Extract the [X, Y] coordinate from the center of the cell holding the provided text.  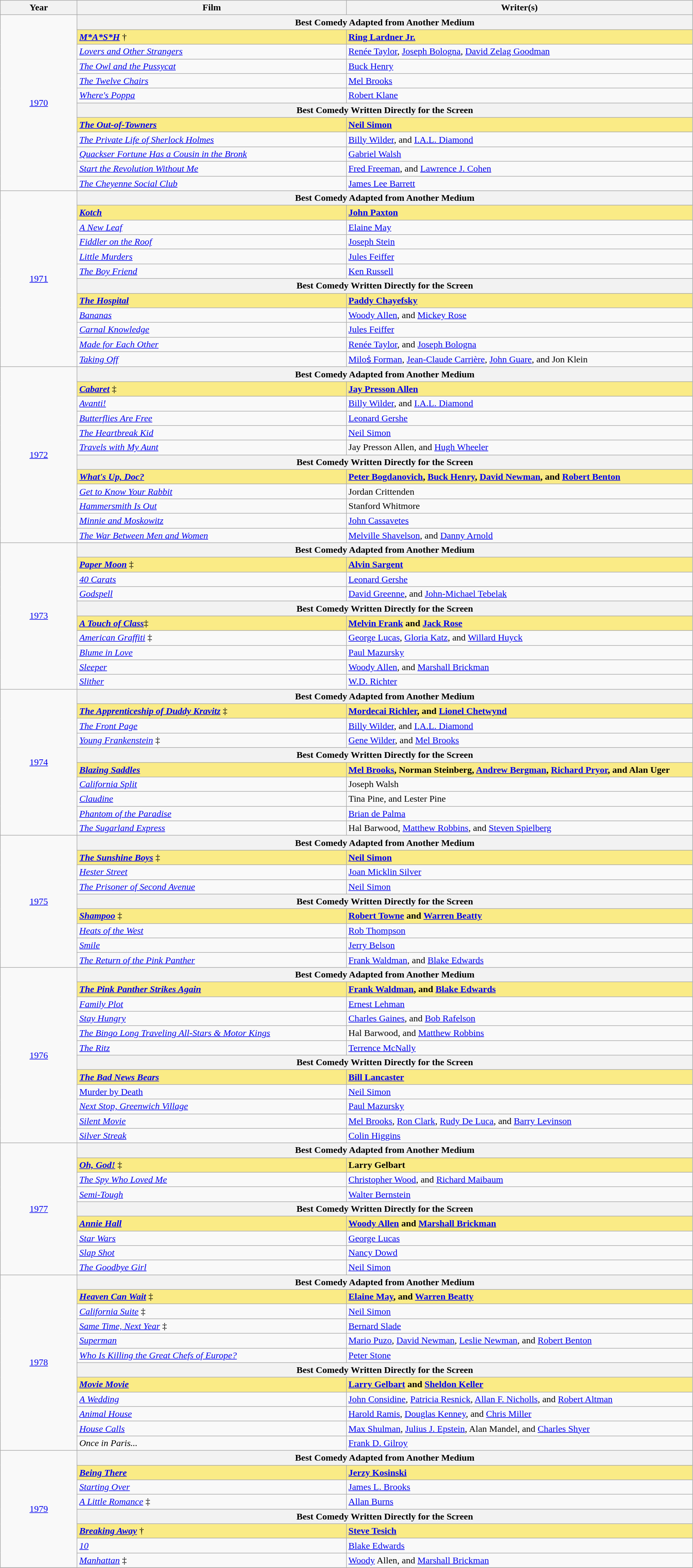
James L. Brooks [520, 1487]
Fred Freeman, and Lawrence J. Cohen [520, 168]
The Owl and the Pussycat [212, 66]
The Boy Friend [212, 271]
House Calls [212, 1428]
1972 [39, 455]
Hester Street [212, 872]
Animal House [212, 1414]
Starting Over [212, 1487]
Ernest Lehman [520, 1004]
Paper Moon ‡ [212, 565]
A Touch of Class‡ [212, 623]
Stay Hungry [212, 1019]
Butterflies Are Free [212, 418]
Rob Thompson [520, 931]
Terrence McNally [520, 1048]
Max Shulman, Julius J. Epstein, Alan Mandel, and Charles Shyer [520, 1428]
The Twelve Chairs [212, 81]
Hammersmith Is Out [212, 506]
John Paxton [520, 213]
The Spy Who Loved Me [212, 1179]
The Hospital [212, 300]
Shampoo ‡ [212, 916]
Young Frankenstein ‡ [212, 740]
Breaking Away † [212, 1531]
Lovers and Other Strangers [212, 52]
California Split [212, 784]
Who Is Killing the Great Chefs of Europe? [212, 1355]
Peter Bogdanovich, Buck Henry, David Newman, and Robert Benton [520, 477]
Bernard Slade [520, 1326]
Being There [212, 1472]
Walter Bernstein [520, 1194]
The Cheyenne Social Club [212, 183]
Movie Movie [212, 1385]
Christopher Wood, and Richard Maibaum [520, 1179]
Allan Burns [520, 1502]
California Suite ‡ [212, 1311]
James Lee Barrett [520, 183]
W.D. Richter [520, 682]
Renée Taylor, Joseph Bologna, David Zelag Goodman [520, 52]
Mel Brooks, Ron Clark, Rudy De Luca, and Barry Levinson [520, 1121]
Mario Puzo, David Newman, Leslie Newman, and Robert Benton [520, 1341]
John Considine, Patricia Resnick, Allan F. Nicholls, and Robert Altman [520, 1399]
Manhattan ‡ [212, 1560]
Avanti! [212, 404]
The Out-of-Towners [212, 125]
What's Up, Doc? [212, 477]
Woody Allen, and Mickey Rose [520, 315]
Alvin Sargent [520, 565]
Silver Streak [212, 1136]
Buck Henry [520, 66]
1971 [39, 279]
1977 [39, 1209]
Fiddler on the Roof [212, 242]
A New Leaf [212, 227]
Joseph Stein [520, 242]
Renée Taylor, and Joseph Bologna [520, 344]
Jay Presson Allen [520, 389]
Hal Barwood, and Matthew Robbins [520, 1033]
Peter Stone [520, 1355]
Star Wars [212, 1238]
Jerry Belson [520, 945]
Carnal Knowledge [212, 330]
Gabriel Walsh [520, 154]
40 Carats [212, 579]
The War Between Men and Women [212, 535]
The Apprenticeship of Duddy Kravitz ‡ [212, 711]
Taking Off [212, 359]
Larry Gelbart [520, 1165]
Writer(s) [520, 8]
The Goodbye Girl [212, 1268]
The Sugarland Express [212, 828]
David Greenne, and John-Michael Tebelak [520, 594]
Larry Gelbart and Sheldon Keller [520, 1385]
Godspell [212, 594]
Sleeper [212, 667]
Get to Know Your Rabbit [212, 491]
Hal Barwood, Matthew Robbins, and Steven Spielberg [520, 828]
Joseph Walsh [520, 784]
Cabaret ‡ [212, 389]
Blume in Love [212, 652]
Harold Ramis, Douglas Kenney, and Chris Miller [520, 1414]
Bill Lancaster [520, 1077]
The Heartbreak Kid [212, 433]
Start the Revolution Without Me [212, 168]
Brian de Palma [520, 814]
A Little Romance ‡ [212, 1502]
American Graffiti ‡ [212, 638]
Phantom of the Paradise [212, 814]
The Bad News Bears [212, 1077]
Jordan Crittenden [520, 491]
Made for Each Other [212, 344]
Nancy Dowd [520, 1253]
The Private Life of Sherlock Holmes [212, 139]
Same Time, Next Year ‡ [212, 1326]
Joan Micklin Silver [520, 872]
Kotch [212, 213]
Blazing Saddles [212, 770]
Paddy Chayefsky [520, 300]
Gene Wilder, and Mel Brooks [520, 740]
Melville Shavelson, and Danny Arnold [520, 535]
1974 [39, 762]
Minnie and Moskowitz [212, 520]
Heats of the West [212, 931]
Family Plot [212, 1004]
Where's Poppa [212, 95]
George Lucas, Gloria Katz, and Willard Huyck [520, 638]
Colin Higgins [520, 1136]
Frank D. Gilroy [520, 1443]
1978 [39, 1363]
John Cassavetes [520, 520]
Ken Russell [520, 271]
The Bingo Long Traveling All-Stars & Motor Kings [212, 1033]
Jerzy Kosinski [520, 1472]
The Sunshine Boys ‡ [212, 857]
Semi-Tough [212, 1194]
Annie Hall [212, 1223]
The Return of the Pink Panther [212, 960]
Film [212, 8]
Jay Presson Allen, and Hugh Wheeler [520, 447]
Quackser Fortune Has a Cousin in the Bronk [212, 154]
Murder by Death [212, 1092]
Mel Brooks [520, 81]
Silent Movie [212, 1121]
1976 [39, 1055]
Once in Paris... [212, 1443]
1975 [39, 902]
Ring Lardner Jr. [520, 37]
Miloṡ Forman, Jean-Claude Carrière, John Guare, and Jon Klein [520, 359]
M*A*S*H † [212, 37]
Stanford Whitmore [520, 506]
Oh, God! ‡ [212, 1165]
Elaine May [520, 227]
Blake Edwards [520, 1546]
Slap Shot [212, 1253]
Claudine [212, 799]
Smile [212, 945]
Slither [212, 682]
10 [212, 1546]
Superman [212, 1341]
1979 [39, 1509]
Mordecai Richler, and Lionel Chetwynd [520, 711]
Tina Pine, and Lester Pine [520, 799]
Next Stop, Greenwich Village [212, 1106]
Steve Tesich [520, 1531]
Charles Gaines, and Bob Rafelson [520, 1019]
Woody Allen and Marshall Brickman [520, 1223]
The Ritz [212, 1048]
A Wedding [212, 1399]
Elaine May, and Warren Beatty [520, 1297]
1973 [39, 616]
The Pink Panther Strikes Again [212, 989]
The Front Page [212, 726]
Year [39, 8]
Melvin Frank and Jack Rose [520, 623]
Travels with My Aunt [212, 447]
George Lucas [520, 1238]
Mel Brooks, Norman Steinberg, Andrew Bergman, Richard Pryor, and Alan Uger [520, 770]
1970 [39, 103]
Little Murders [212, 257]
Robert Klane [520, 95]
Bananas [212, 315]
The Prisoner of Second Avenue [212, 887]
Robert Towne and Warren Beatty [520, 916]
Heaven Can Wait ‡ [212, 1297]
